Return the [X, Y] coordinate for the center point of the cell that contains the specified text.  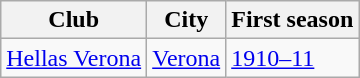
1910–11 [292, 58]
Verona [186, 58]
Hellas Verona [74, 58]
First season [292, 20]
Club [74, 20]
City [186, 20]
